Locate the cell with the specified text and output its (X, Y) center coordinate. 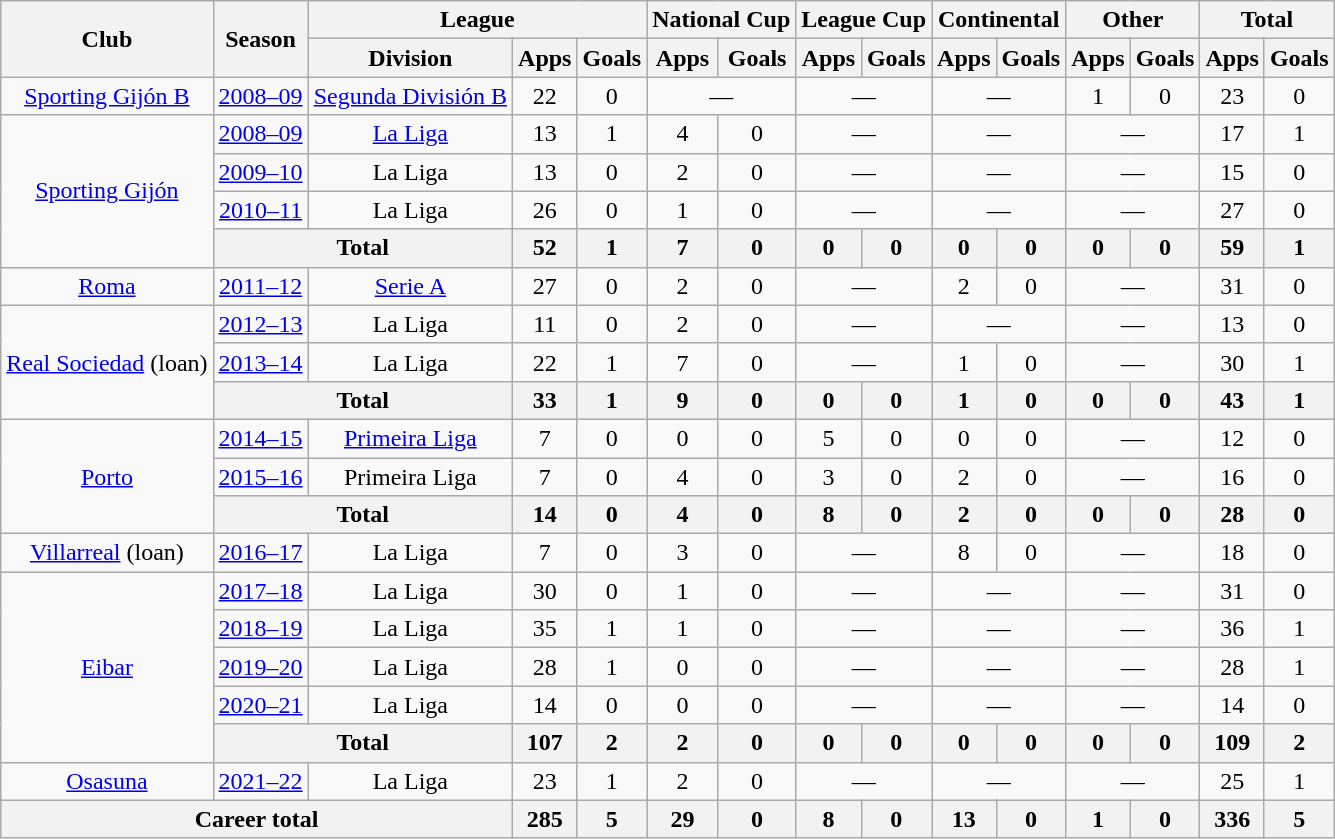
11 (545, 324)
33 (545, 400)
17 (1232, 134)
Season (260, 39)
9 (683, 400)
Career total (257, 819)
Roma (107, 286)
League Cup (864, 20)
2015–16 (260, 477)
2012–13 (260, 324)
Eibar (107, 667)
2019–20 (260, 667)
Sporting Gijón (107, 191)
59 (1232, 248)
Division (410, 58)
29 (683, 819)
League (478, 20)
2017–18 (260, 591)
Club (107, 39)
43 (1232, 400)
18 (1232, 553)
2010–11 (260, 210)
2009–10 (260, 172)
Sporting Gijón B (107, 96)
35 (545, 629)
36 (1232, 629)
Segunda División B (410, 96)
52 (545, 248)
Real Sociedad (loan) (107, 362)
336 (1232, 819)
2020–21 (260, 705)
Porto (107, 476)
285 (545, 819)
26 (545, 210)
Villarreal (loan) (107, 553)
Continental (999, 20)
25 (1232, 781)
107 (545, 743)
Other (1133, 20)
Serie A (410, 286)
109 (1232, 743)
Osasuna (107, 781)
2013–14 (260, 362)
2018–19 (260, 629)
2016–17 (260, 553)
National Cup (722, 20)
15 (1232, 172)
2011–12 (260, 286)
12 (1232, 438)
16 (1232, 477)
2021–22 (260, 781)
2014–15 (260, 438)
